Scan for the cell matching the given text and deliver its (X, Y) coordinate at center. 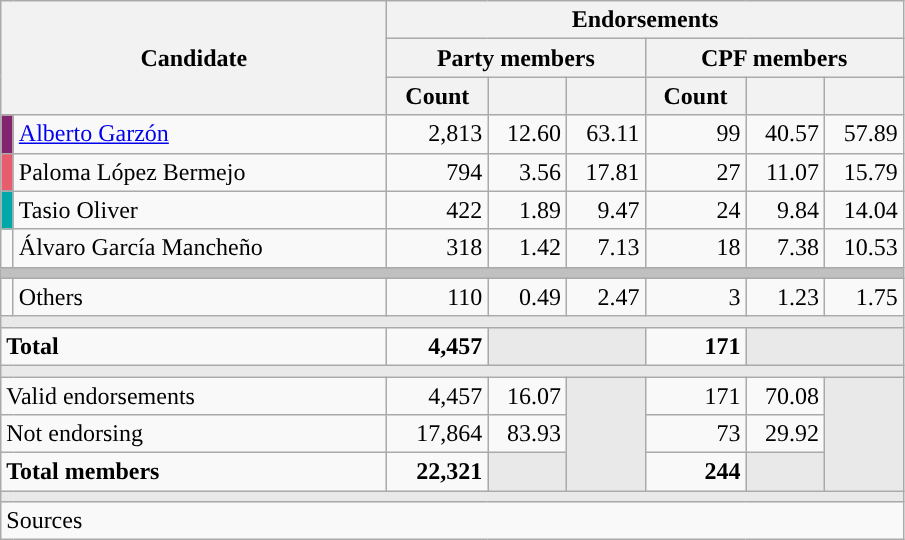
16.07 (528, 395)
244 (696, 472)
Candidate (194, 58)
7.38 (786, 248)
9.47 (606, 210)
422 (438, 210)
Paloma López Bermejo (200, 172)
Party members (516, 58)
318 (438, 248)
Endorsements (645, 20)
Not endorsing (194, 434)
15.79 (864, 172)
1.75 (864, 297)
10.53 (864, 248)
CPF members (774, 58)
2.47 (606, 297)
7.13 (606, 248)
14.04 (864, 210)
Sources (452, 521)
57.89 (864, 134)
Tasio Oliver (200, 210)
1.42 (528, 248)
17.81 (606, 172)
1.23 (786, 297)
99 (696, 134)
Álvaro García Mancheño (200, 248)
17,864 (438, 434)
2,813 (438, 134)
Others (200, 297)
29.92 (786, 434)
63.11 (606, 134)
22,321 (438, 472)
12.60 (528, 134)
Total (194, 346)
Alberto Garzón (200, 134)
0.49 (528, 297)
3 (696, 297)
11.07 (786, 172)
24 (696, 210)
9.84 (786, 210)
110 (438, 297)
27 (696, 172)
1.89 (528, 210)
83.93 (528, 434)
40.57 (786, 134)
3.56 (528, 172)
Valid endorsements (194, 395)
794 (438, 172)
70.08 (786, 395)
18 (696, 248)
73 (696, 434)
Total members (194, 472)
